Capture the cell that displays the provided text and extract its [X, Y] central coordinate. 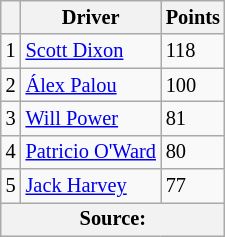
Will Power [91, 118]
Álex Palou [91, 85]
3 [11, 118]
2 [11, 85]
Source: [113, 219]
5 [11, 186]
1 [11, 51]
Patricio O'Ward [91, 152]
118 [193, 51]
4 [11, 152]
Jack Harvey [91, 186]
Scott Dixon [91, 51]
77 [193, 186]
Points [193, 17]
80 [193, 152]
Driver [91, 17]
100 [193, 85]
81 [193, 118]
